Capture the cell that displays the provided text and extract its (X, Y) central coordinate. 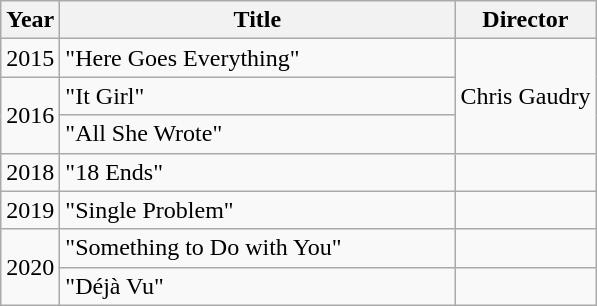
"Déjà Vu" (258, 286)
"Single Problem" (258, 210)
"18 Ends" (258, 172)
Director (526, 20)
2019 (30, 210)
2016 (30, 115)
2018 (30, 172)
2015 (30, 58)
"Something to Do with You" (258, 248)
Title (258, 20)
Year (30, 20)
Chris Gaudry (526, 96)
"All She Wrote" (258, 134)
2020 (30, 267)
"Here Goes Everything" (258, 58)
"It Girl" (258, 96)
